Find where the given text appears and provide that cell's center as (X, Y) coordinate. 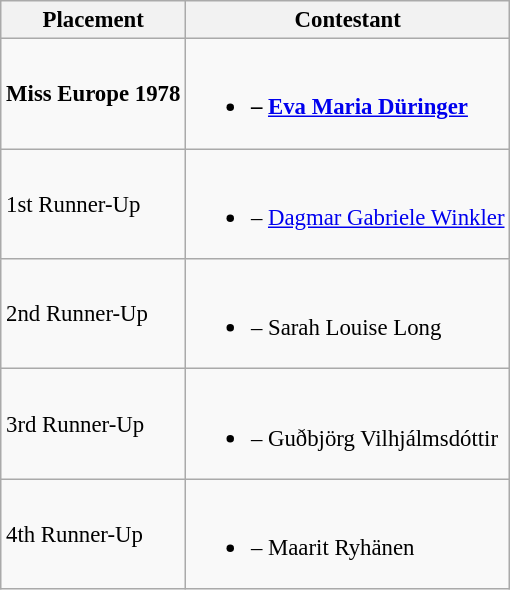
4th Runner-Up (94, 534)
Placement (94, 20)
3rd Runner-Up (94, 424)
– Dagmar Gabriele Winkler (348, 204)
– Eva Maria Düringer (348, 94)
– Guðbjörg Vilhjálmsdóttir (348, 424)
– Sarah Louise Long (348, 314)
2nd Runner-Up (94, 314)
– Maarit Ryhänen (348, 534)
1st Runner-Up (94, 204)
Miss Europe 1978 (94, 94)
Contestant (348, 20)
